Pinpoint the cell where the given text exists, returning its (X, Y) midpoint coordinate. 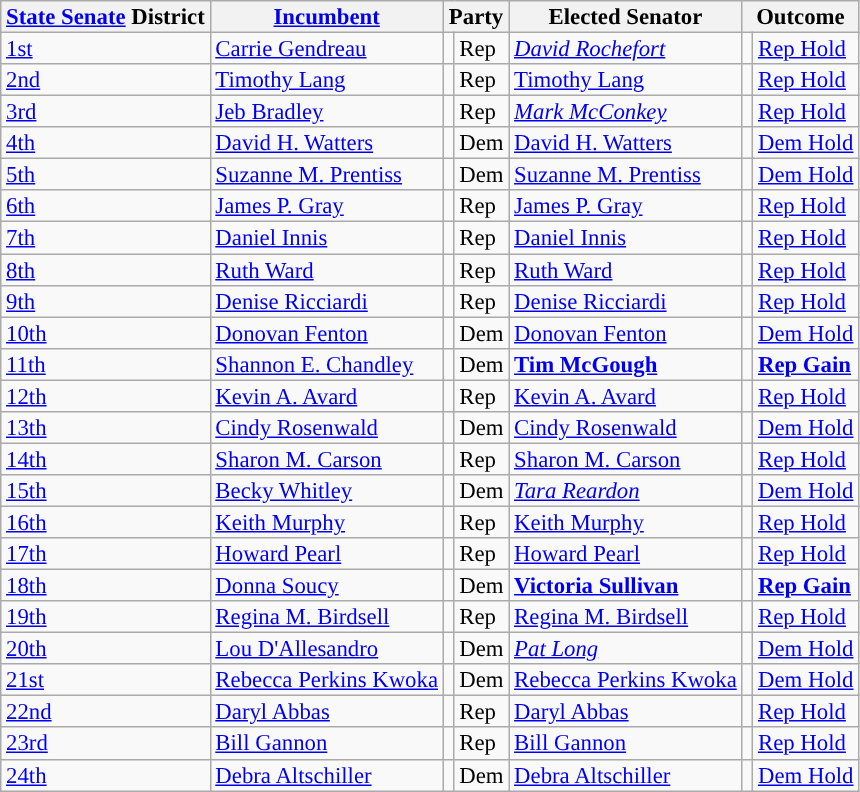
10th (106, 333)
12th (106, 396)
5th (106, 175)
Carrie Gendreau (326, 49)
David Rochefort (626, 49)
2nd (106, 80)
Tim McGough (626, 364)
3rd (106, 112)
13th (106, 428)
18th (106, 586)
4th (106, 143)
11th (106, 364)
20th (106, 649)
19th (106, 617)
17th (106, 554)
Mark McConkey (626, 112)
15th (106, 491)
Lou D'Allesandro (326, 649)
7th (106, 238)
16th (106, 522)
Pat Long (626, 649)
22nd (106, 712)
1st (106, 49)
Elected Senator (626, 17)
6th (106, 206)
8th (106, 270)
Victoria Sullivan (626, 586)
Tara Reardon (626, 491)
Outcome (800, 17)
23rd (106, 744)
Party (476, 17)
Donna Soucy (326, 586)
Becky Whitley (326, 491)
Jeb Bradley (326, 112)
24th (106, 775)
Shannon E. Chandley (326, 364)
Incumbent (326, 17)
14th (106, 459)
9th (106, 301)
21st (106, 680)
State Senate District (106, 17)
